Output the [x, y] coordinate of the center of the cell containing the given text.  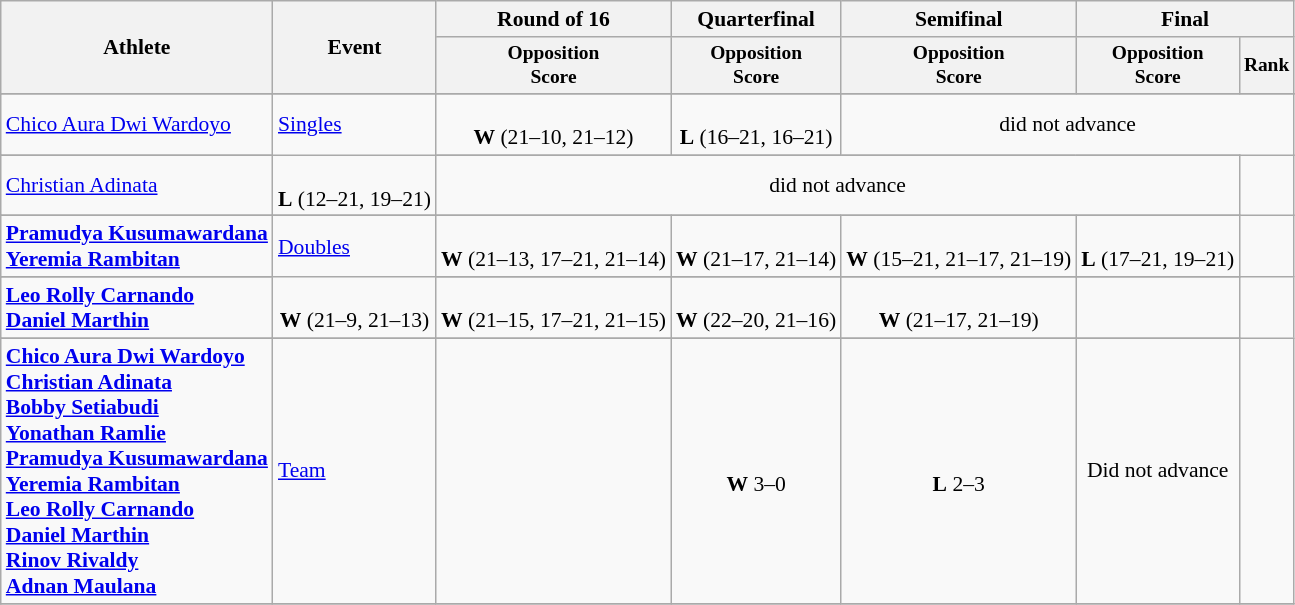
W (21–15, 17–21, 21–15) [554, 308]
Final [1185, 19]
Round of 16 [554, 19]
W (21–17, 21–19) [958, 308]
Pramudya KusumawardanaYeremia Rambitan [137, 246]
L (16–21, 16–21) [756, 124]
Doubles [354, 246]
Did not advance [1158, 470]
W (21–9, 21–13) [354, 308]
W (22–20, 21–16) [756, 308]
L (17–21, 19–21) [1158, 246]
Semifinal [958, 19]
Quarterfinal [756, 19]
W (21–17, 21–14) [756, 246]
W (21–13, 17–21, 21–14) [554, 246]
Leo Rolly CarnandoDaniel Marthin [137, 308]
L 2–3 [958, 470]
Team [354, 470]
Event [354, 48]
W (15–21, 21–17, 21–19) [958, 246]
Christian Adinata [137, 186]
L (12–21, 19–21) [354, 186]
Athlete [137, 48]
W (21–10, 21–12) [554, 124]
Rank [1266, 66]
Chico Aura Dwi Wardoyo [137, 124]
W 3–0 [756, 470]
Singles [354, 124]
